Search for the cell housing the specified text and yield its [X, Y] center coordinate. 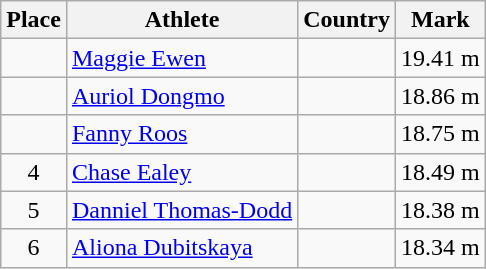
Maggie Ewen [182, 58]
Fanny Roos [182, 134]
Auriol Dongmo [182, 96]
6 [34, 248]
18.86 m [440, 96]
Athlete [182, 20]
Country [347, 20]
18.34 m [440, 248]
Danniel Thomas-Dodd [182, 210]
Chase Ealey [182, 172]
Place [34, 20]
18.38 m [440, 210]
4 [34, 172]
18.75 m [440, 134]
5 [34, 210]
19.41 m [440, 58]
18.49 m [440, 172]
Mark [440, 20]
Aliona Dubitskaya [182, 248]
